Return the (x, y) coordinate for the center point of the cell that contains the specified text.  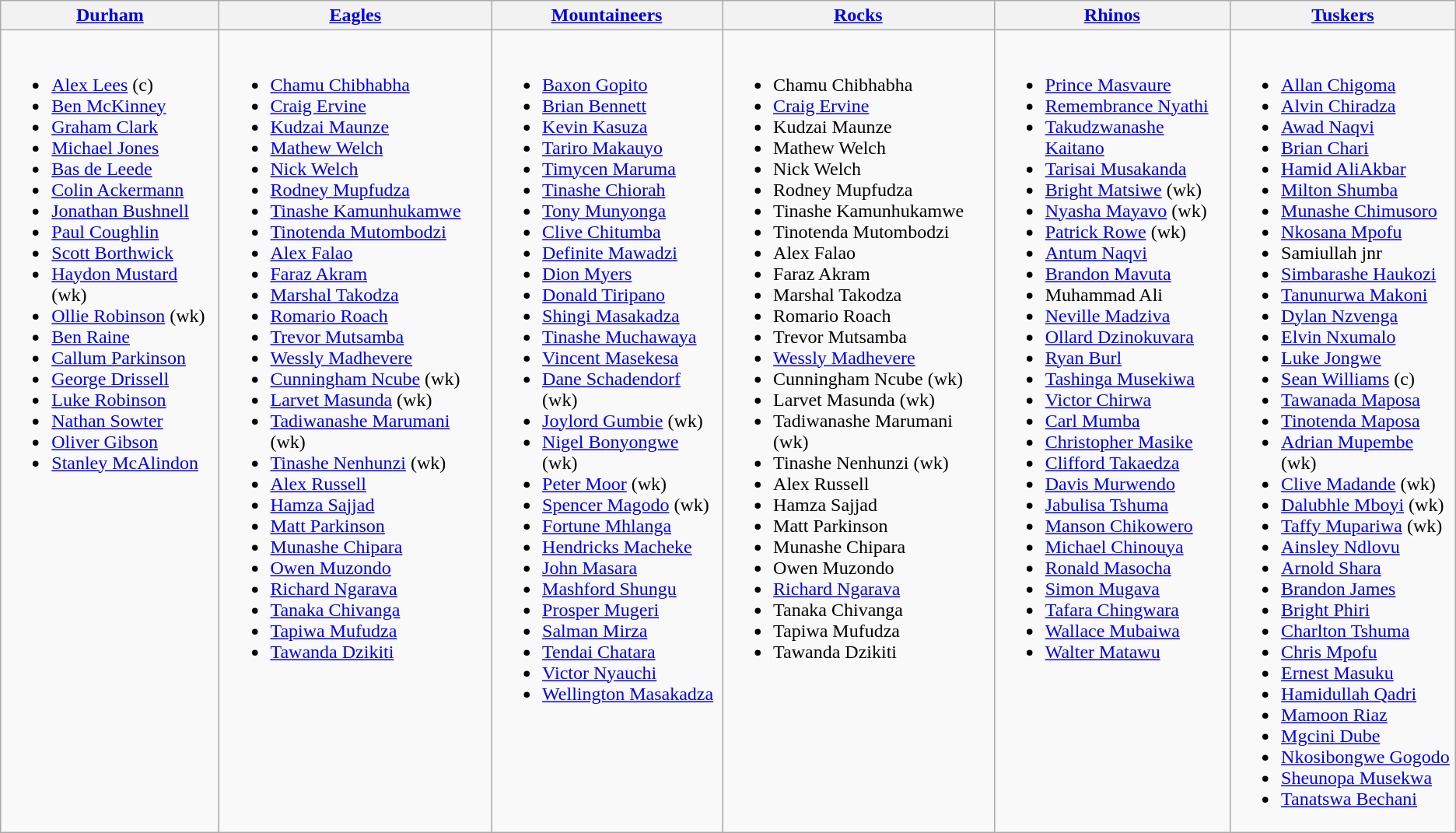
Rocks (859, 16)
Durham (110, 16)
Tuskers (1343, 16)
Eagles (355, 16)
Rhinos (1112, 16)
Mountaineers (607, 16)
